Extract the (x, y) coordinate from the center of the cell holding the provided text.  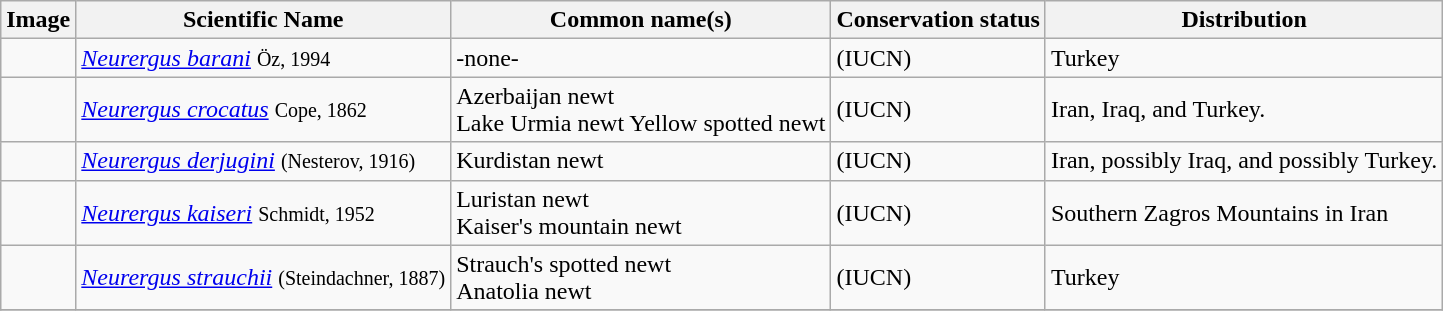
Southern Zagros Mountains in Iran (1244, 212)
Iran, possibly Iraq, and possibly Turkey. (1244, 161)
Neurergus kaiseri Schmidt, 1952 (264, 212)
Neurergus barani Öz, 1994 (264, 58)
Strauch's spotted newtAnatolia newt (641, 278)
Neurergus derjugini (Nesterov, 1916) (264, 161)
-none- (641, 58)
Image (38, 20)
Azerbaijan newtLake Urmia newt Yellow spotted newt (641, 110)
Neurergus crocatus Cope, 1862 (264, 110)
Scientific Name (264, 20)
Luristan newtKaiser's mountain newt (641, 212)
Neurergus strauchii (Steindachner, 1887) (264, 278)
Kurdistan newt (641, 161)
Iran, Iraq, and Turkey. (1244, 110)
Distribution (1244, 20)
Conservation status (938, 20)
Common name(s) (641, 20)
